Determine the (X, Y) coordinate at the center of the cell enclosing the given text.  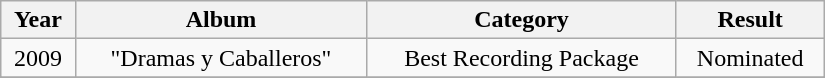
Category (522, 20)
"Dramas y Caballeros" (221, 58)
Best Recording Package (522, 58)
Nominated (750, 58)
Album (221, 20)
Year (38, 20)
Result (750, 20)
2009 (38, 58)
